Detect which cell encompasses the target text, then output its [X, Y] center coordinate. 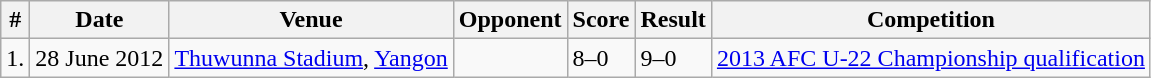
9–0 [673, 58]
Date [100, 20]
Opponent [510, 20]
Thuwunna Stadium, Yangon [311, 58]
Competition [930, 20]
2013 AFC U-22 Championship qualification [930, 58]
28 June 2012 [100, 58]
Venue [311, 20]
1. [16, 58]
Score [601, 20]
# [16, 20]
8–0 [601, 58]
Result [673, 20]
